Detect which cell encompasses the target text, then output its (X, Y) center coordinate. 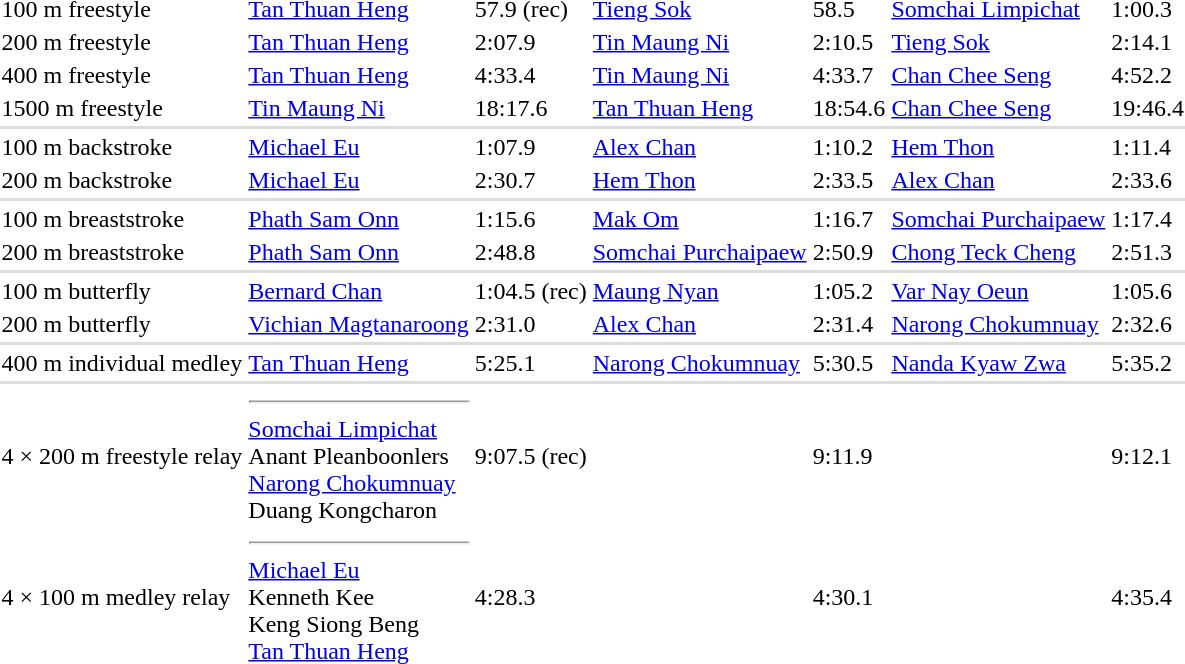
18:54.6 (849, 108)
Nanda Kyaw Zwa (998, 363)
2:10.5 (849, 42)
200 m backstroke (122, 180)
9:11.9 (849, 456)
Chong Teck Cheng (998, 252)
1:10.2 (849, 147)
100 m backstroke (122, 147)
2:48.8 (530, 252)
Tieng Sok (998, 42)
5:30.5 (849, 363)
400 m freestyle (122, 75)
2:31.0 (530, 324)
200 m breaststroke (122, 252)
4:33.4 (530, 75)
1:16.7 (849, 219)
2:07.9 (530, 42)
18:17.6 (530, 108)
Somchai Limpichat Anant PleanboonlersNarong ChokumnuayDuang Kongcharon (359, 456)
2:33.5 (849, 180)
200 m freestyle (122, 42)
2:50.9 (849, 252)
1500 m freestyle (122, 108)
1:04.5 (rec) (530, 291)
Var Nay Oeun (998, 291)
200 m butterfly (122, 324)
2:31.4 (849, 324)
2:30.7 (530, 180)
100 m breaststroke (122, 219)
Vichian Magtanaroong (359, 324)
1:05.2 (849, 291)
4 × 200 m freestyle relay (122, 456)
1:07.9 (530, 147)
400 m individual medley (122, 363)
4:33.7 (849, 75)
9:07.5 (rec) (530, 456)
100 m butterfly (122, 291)
5:25.1 (530, 363)
Bernard Chan (359, 291)
Mak Om (700, 219)
Maung Nyan (700, 291)
1:15.6 (530, 219)
